Provide the (x, y) coordinate of the cell's center where the given text is located.  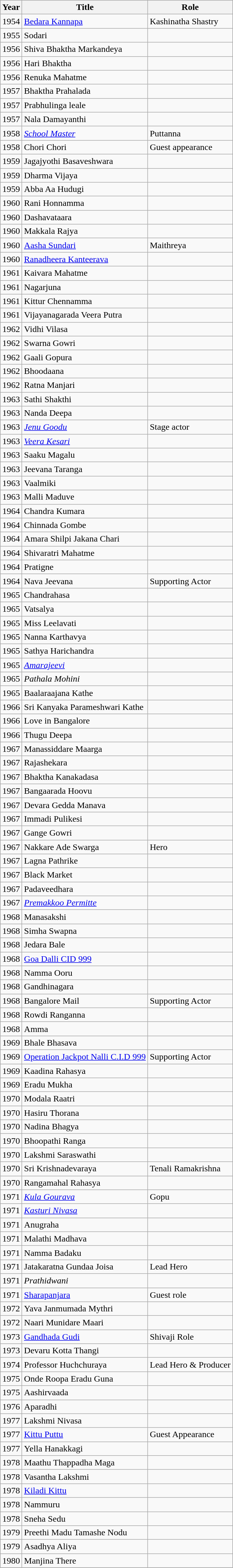
Nammuru (85, 1504)
Nakkare Ade Swarga (85, 847)
Nava Jeevana (85, 581)
Kaivara Mahatme (85, 273)
Manassiddare Maarga (85, 749)
Yava Janmumada Mythri (85, 1309)
Thugu Deepa (85, 735)
Makkala Rajya (85, 231)
Rangamahal Rahasya (85, 1183)
Vijayanagarada Veera Putra (85, 315)
1976 (11, 1407)
Professor Huchchuraya (85, 1365)
Vasantha Lakshmi (85, 1476)
1955 (11, 35)
Sathya Harichandra (85, 651)
Shivaratri Mahatme (85, 553)
Asadhya Aliya (85, 1547)
Kashinatha Shastry (190, 21)
Hasiru Thorana (85, 1113)
Aasha Sundari (85, 245)
Bangaarada Hoovu (85, 791)
Goa Dalli CID 999 (85, 959)
Nadina Bhagya (85, 1127)
Manjina There (85, 1561)
Gopu (190, 1197)
Role (190, 7)
Rajashekara (85, 763)
Onde Roopa Eradu Guna (85, 1379)
Kittu Puttu (85, 1435)
Ratna Manjari (85, 385)
Kiladi Kittu (85, 1490)
Anugraha (85, 1225)
Guest Appearance (190, 1435)
Lakshmi Nivasa (85, 1421)
Lakshmi Saraswathi (85, 1155)
Preethi Madu Tamashe Nodu (85, 1533)
Lagna Pathrike (85, 861)
Nala Damayanthi (85, 119)
Title (85, 7)
Amarajeevi (85, 665)
Gandhinagara (85, 987)
Devaru Kotta Thangi (85, 1351)
Year (11, 7)
Prathidwani (85, 1281)
Chandrahasa (85, 595)
Malli Maduve (85, 497)
Hero (190, 847)
Bedara Kannapa (85, 21)
Bhale Bhasava (85, 1043)
Guest role (190, 1294)
Amma (85, 1029)
Aashirvaada (85, 1393)
Sathi Shakthi (85, 399)
Maathu Thappadha Maga (85, 1462)
Aparadhi (85, 1407)
1974 (11, 1365)
Shiva Bhaktha Markandeya (85, 49)
Chandra Kumara (85, 511)
Jenu Goodu (85, 427)
Bhoopathi Ranga (85, 1141)
Sodari (85, 35)
Premakkoo Permitte (85, 903)
Kasturi Nivasa (85, 1211)
Pathala Mohini (85, 679)
Baalaraajana Kathe (85, 693)
Gandhada Gudi (85, 1337)
Gange Gowri (85, 833)
Yella Hanakkagi (85, 1449)
Saaku Magalu (85, 455)
Rani Honnamma (85, 203)
Rowdi Ranganna (85, 1015)
Jedara Bale (85, 945)
Stage actor (190, 427)
1980 (11, 1561)
Modala Raatri (85, 1099)
Eradu Mukha (85, 1085)
Operation Jackpot Nalli C.I.D 999 (85, 1057)
Nanda Deepa (85, 413)
Gaali Gopura (85, 357)
Malathi Madhava (85, 1239)
Bhaktha Prahalada (85, 91)
Hari Bhaktha (85, 63)
Black Market (85, 875)
Namma Ooru (85, 973)
Vaalmiki (85, 483)
Renuka Mahatme (85, 77)
Chinnada Gombe (85, 525)
Devara Gedda Manava (85, 805)
Naari Munidare Maari (85, 1323)
Dashavataara (85, 217)
Ranadheera Kanteerava (85, 259)
Veera Kesari (85, 441)
Manasakshi (85, 917)
Amara Shilpi Jakana Chari (85, 539)
Kula Gourava (85, 1197)
Puttanna (190, 133)
Padaveedhara (85, 889)
Jagajyothi Basaveshwara (85, 161)
Tenali Ramakrishna (190, 1169)
Sharapanjara (85, 1294)
Nagarjuna (85, 287)
Love in Bangalore (85, 721)
Guest appearance (190, 147)
Sri Krishnadevaraya (85, 1169)
Prabhulinga leale (85, 105)
Bhoodaana (85, 371)
Shivaji Role (190, 1337)
Nanna Karthavya (85, 637)
Vidhi Vilasa (85, 329)
Miss Leelavati (85, 623)
Simha Swapna (85, 931)
Maithreya (190, 245)
Lead Hero (190, 1267)
Pratigne (85, 567)
School Master (85, 133)
Jatakaratna Gundaa Joisa (85, 1267)
Lead Hero & Producer (190, 1365)
Swarna Gowri (85, 343)
Immadi Pulikesi (85, 819)
Abba Aa Hudugi (85, 189)
Dharma Vijaya (85, 175)
Sri Kanyaka Parameshwari Kathe (85, 707)
Kaadina Rahasya (85, 1071)
Chori Chori (85, 147)
Jeevana Taranga (85, 469)
Bhaktha Kanakadasa (85, 777)
Vatsalya (85, 609)
Kittur Chennamma (85, 301)
Sneha Sedu (85, 1519)
Namma Badaku (85, 1253)
1954 (11, 21)
Bangalore Mail (85, 1001)
